Provide the (x, y) coordinate of the cell's center where the given text is located.  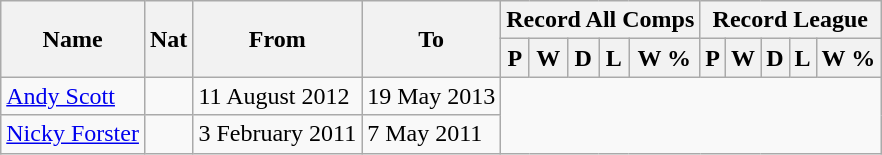
To (432, 39)
7 May 2011 (432, 134)
Record League (790, 20)
19 May 2013 (432, 96)
From (278, 39)
Nat (168, 39)
Nicky Forster (73, 134)
3 February 2011 (278, 134)
11 August 2012 (278, 96)
Record All Comps (600, 20)
Name (73, 39)
Andy Scott (73, 96)
